Scan for the cell matching the given text and deliver its [x, y] coordinate at center. 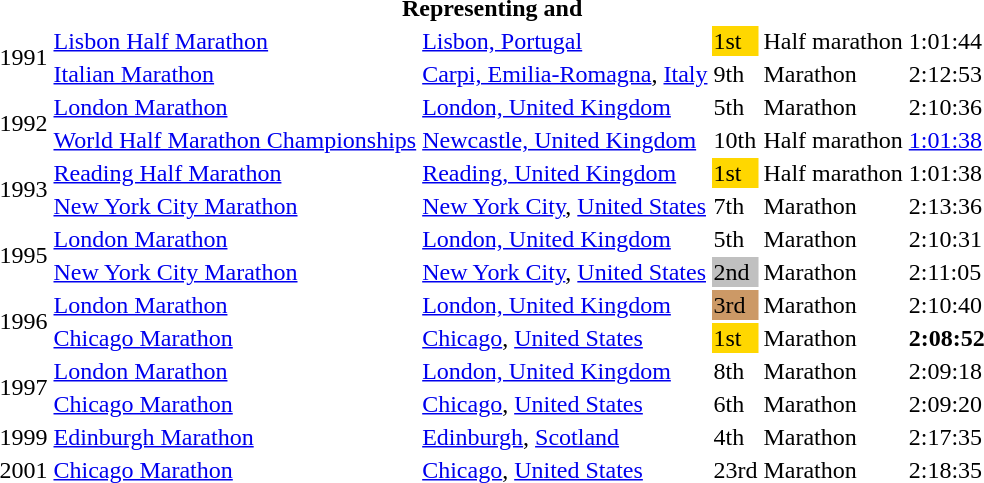
4th [736, 437]
Reading, United Kingdom [565, 173]
6th [736, 404]
Italian Marathon [235, 74]
Edinburgh Marathon [235, 437]
Lisbon, Portugal [565, 41]
World Half Marathon Championships [235, 140]
Newcastle, United Kingdom [565, 140]
Carpi, Emilia-Romagna, Italy [565, 74]
2nd [736, 272]
Edinburgh, Scotland [565, 437]
3rd [736, 305]
8th [736, 371]
Lisbon Half Marathon [235, 41]
Reading Half Marathon [235, 173]
9th [736, 74]
10th [736, 140]
7th [736, 206]
